Find where the given text appears and provide that cell's center as [x, y] coordinate. 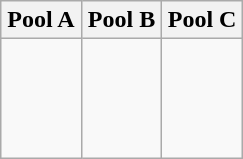
Pool B [122, 20]
Pool A [42, 20]
Pool C [202, 20]
